Determine the [x, y] coordinate at the center of the cell enclosing the given text.  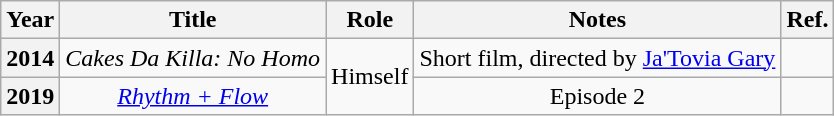
2014 [30, 58]
2019 [30, 96]
Role [370, 20]
Cakes Da Killa: No Homo [193, 58]
Year [30, 20]
Himself [370, 77]
Rhythm + Flow [193, 96]
Episode 2 [598, 96]
Short film, directed by Ja'Tovia Gary [598, 58]
Notes [598, 20]
Title [193, 20]
Ref. [808, 20]
